Identify which cell holds the provided text, then report its (X, Y) central coordinate. 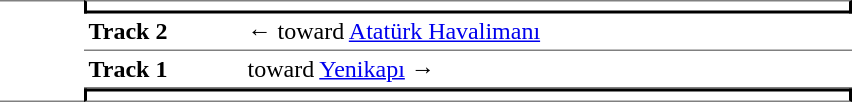
Track 2 (164, 33)
← toward Atatürk Havalimanı (548, 33)
Track 1 (164, 70)
toward Yenikapı → (548, 70)
